Pinpoint the cell where the given text exists, returning its [x, y] midpoint coordinate. 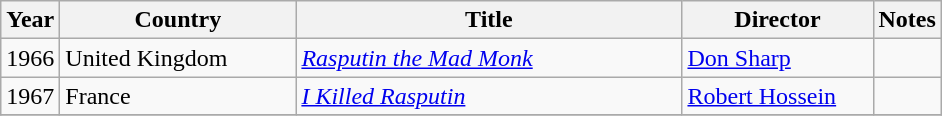
I Killed Rasputin [489, 96]
United Kingdom [178, 58]
Don Sharp [778, 58]
Director [778, 20]
1967 [30, 96]
1966 [30, 58]
France [178, 96]
Notes [907, 20]
Robert Hossein [778, 96]
Title [489, 20]
Country [178, 20]
Rasputin the Mad Monk [489, 58]
Year [30, 20]
